Determine the (x, y) coordinate at the center of the cell enclosing the given text.  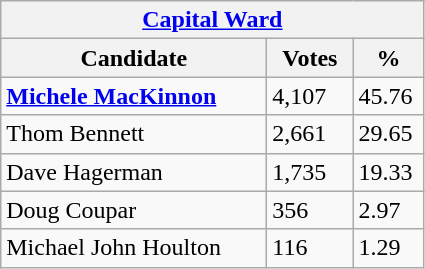
29.65 (388, 134)
Michael John Houlton (134, 248)
4,107 (310, 96)
Thom Bennett (134, 134)
Votes (310, 58)
2,661 (310, 134)
45.76 (388, 96)
Doug Coupar (134, 210)
1.29 (388, 248)
1,735 (310, 172)
356 (310, 210)
Capital Ward (212, 20)
Michele MacKinnon (134, 96)
19.33 (388, 172)
Candidate (134, 58)
Dave Hagerman (134, 172)
% (388, 58)
2.97 (388, 210)
116 (310, 248)
